Scan for the cell matching the given text and deliver its (x, y) coordinate at center. 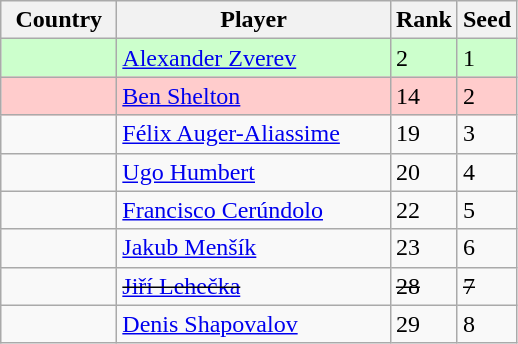
4 (486, 172)
Player (254, 20)
Denis Shapovalov (254, 324)
28 (424, 286)
29 (424, 324)
Jakub Menšík (254, 248)
Ben Shelton (254, 96)
22 (424, 210)
5 (486, 210)
Seed (486, 20)
3 (486, 134)
20 (424, 172)
14 (424, 96)
6 (486, 248)
Jiří Lehečka (254, 286)
Ugo Humbert (254, 172)
8 (486, 324)
1 (486, 58)
Alexander Zverev (254, 58)
Francisco Cerúndolo (254, 210)
19 (424, 134)
Country (59, 20)
Rank (424, 20)
23 (424, 248)
Félix Auger-Aliassime (254, 134)
7 (486, 286)
